Provide the (X, Y) coordinate of the cell's center where the given text is located.  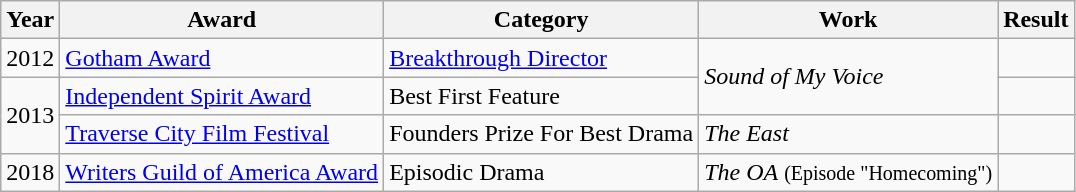
Award (222, 20)
Episodic Drama (542, 172)
Breakthrough Director (542, 58)
Result (1036, 20)
Gotham Award (222, 58)
The OA (Episode "Homecoming") (848, 172)
The East (848, 134)
Writers Guild of America Award (222, 172)
Year (30, 20)
Traverse City Film Festival (222, 134)
Best First Feature (542, 96)
Work (848, 20)
Category (542, 20)
2018 (30, 172)
Sound of My Voice (848, 77)
Founders Prize For Best Drama (542, 134)
2012 (30, 58)
2013 (30, 115)
Independent Spirit Award (222, 96)
